Pinpoint the cell where the given text exists, returning its [X, Y] midpoint coordinate. 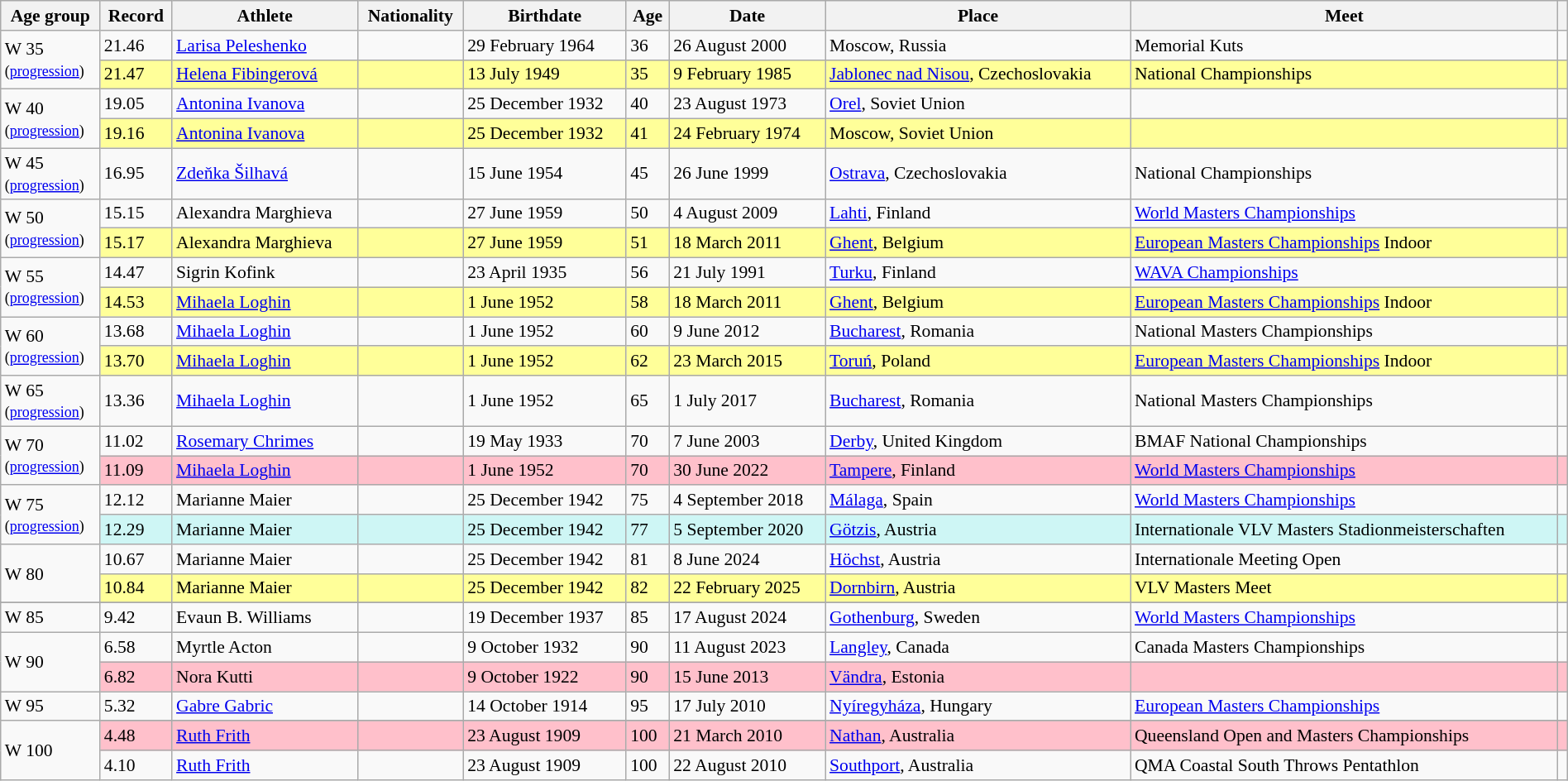
Langley, Canada [978, 648]
12.12 [136, 501]
Place [978, 16]
Internationale VLV Masters Stadionmeisterschaften [1345, 529]
Dornbirn, Austria [978, 588]
Zdeňka Šilhavá [265, 174]
Lahti, Finland [978, 213]
23 March 2015 [748, 362]
15.17 [136, 243]
6.82 [136, 677]
82 [648, 588]
14.47 [136, 273]
Ostrava, Czechoslovakia [978, 174]
8 June 2024 [748, 559]
Orel, Soviet Union [978, 104]
Larisa Peleshenko [265, 46]
15 June 2013 [748, 677]
4.10 [136, 765]
Memorial Kuts [1345, 46]
W 35 (progression) [50, 60]
Moscow, Soviet Union [978, 134]
6.58 [136, 648]
56 [648, 273]
30 June 2022 [748, 471]
41 [648, 134]
Birthdate [544, 16]
11.02 [136, 441]
Moscow, Russia [978, 46]
15.15 [136, 213]
Internationale Meeting Open [1345, 559]
95 [648, 707]
19.16 [136, 134]
15 June 1954 [544, 174]
22 August 2010 [748, 765]
Tampere, Finland [978, 471]
Evaun B. Williams [265, 618]
85 [648, 618]
13 July 1949 [544, 74]
Vändra, Estonia [978, 677]
Nyíregyháza, Hungary [978, 707]
Sigrin Kofink [265, 273]
Helena Fibingerová [265, 74]
Record [136, 16]
Myrtle Acton [265, 648]
Athlete [265, 16]
1 July 2017 [748, 400]
Age group [50, 16]
Nathan, Australia [978, 736]
W 45 (progression) [50, 174]
W 55 (progression) [50, 288]
65 [648, 400]
QMA Coastal South Throws Pentathlon [1345, 765]
11.09 [136, 471]
60 [648, 332]
13.36 [136, 400]
BMAF National Championships [1345, 441]
62 [648, 362]
12.29 [136, 529]
European Masters Championships [1345, 707]
Date [748, 16]
14.53 [136, 302]
Götzis, Austria [978, 529]
16.95 [136, 174]
40 [648, 104]
W 50 (progression) [50, 228]
7 June 2003 [748, 441]
50 [648, 213]
26 June 1999 [748, 174]
Gothenburg, Sweden [978, 618]
Age [648, 16]
W 75 (progression) [50, 515]
5 September 2020 [748, 529]
9 October 1922 [544, 677]
26 August 2000 [748, 46]
Toruń, Poland [978, 362]
9.42 [136, 618]
Southport, Australia [978, 765]
Nora Kutti [265, 677]
W 100 [50, 751]
17 July 2010 [748, 707]
5.32 [136, 707]
11 August 2023 [748, 648]
36 [648, 46]
45 [648, 174]
21.46 [136, 46]
19 May 1933 [544, 441]
58 [648, 302]
13.70 [136, 362]
W 65 (progression) [50, 400]
19 December 1937 [544, 618]
4 August 2009 [748, 213]
10.84 [136, 588]
9 October 1932 [544, 648]
Rosemary Chrimes [265, 441]
WAVA Championships [1345, 273]
Queensland Open and Masters Championships [1345, 736]
17 August 2024 [748, 618]
35 [648, 74]
4.48 [136, 736]
29 February 1964 [544, 46]
13.68 [136, 332]
Nationality [410, 16]
Gabre Gabric [265, 707]
24 February 1974 [748, 134]
81 [648, 559]
W 85 [50, 618]
23 August 1973 [748, 104]
Jablonec nad Nisou, Czechoslovakia [978, 74]
W 90 [50, 662]
23 April 1935 [544, 273]
9 June 2012 [748, 332]
19.05 [136, 104]
21.47 [136, 74]
Turku, Finland [978, 273]
10.67 [136, 559]
VLV Masters Meet [1345, 588]
77 [648, 529]
W 80 [50, 574]
22 February 2025 [748, 588]
W 95 [50, 707]
Meet [1345, 16]
9 February 1985 [748, 74]
W 70 (progression) [50, 455]
51 [648, 243]
Höchst, Austria [978, 559]
W 60 (progression) [50, 346]
Canada Masters Championships [1345, 648]
W 40 (progression) [50, 119]
14 October 1914 [544, 707]
Málaga, Spain [978, 501]
21 July 1991 [748, 273]
Derby, United Kingdom [978, 441]
21 March 2010 [748, 736]
75 [648, 501]
4 September 2018 [748, 501]
